Locate the cell with the specified text and output its (x, y) center coordinate. 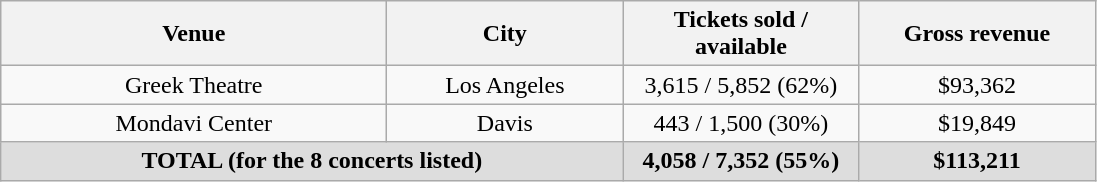
Gross revenue (977, 34)
Tickets sold / available (741, 34)
$113,211 (977, 161)
Greek Theatre (194, 85)
Mondavi Center (194, 123)
4,058 / 7,352 (55%) (741, 161)
443 / 1,500 (30%) (741, 123)
$19,849 (977, 123)
TOTAL (for the 8 concerts listed) (312, 161)
Los Angeles (505, 85)
3,615 / 5,852 (62%) (741, 85)
Davis (505, 123)
Venue (194, 34)
$93,362 (977, 85)
City (505, 34)
